Locate the cell with the specified text and output its (x, y) center coordinate. 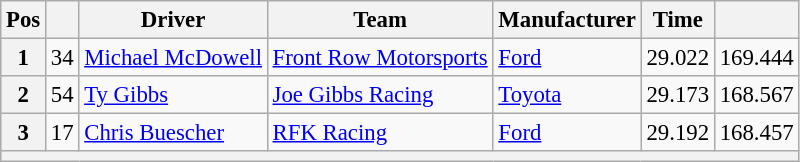
29.173 (678, 95)
Michael McDowell (173, 58)
Front Row Motorsports (380, 58)
RFK Racing (380, 133)
Ty Gibbs (173, 95)
169.444 (756, 58)
Manufacturer (567, 20)
Joe Gibbs Racing (380, 95)
Chris Buescher (173, 133)
Pos (24, 20)
168.457 (756, 133)
Driver (173, 20)
1 (24, 58)
2 (24, 95)
3 (24, 133)
Time (678, 20)
168.567 (756, 95)
34 (62, 58)
29.022 (678, 58)
Toyota (567, 95)
29.192 (678, 133)
17 (62, 133)
54 (62, 95)
Team (380, 20)
